Detect which cell encompasses the target text, then output its [X, Y] center coordinate. 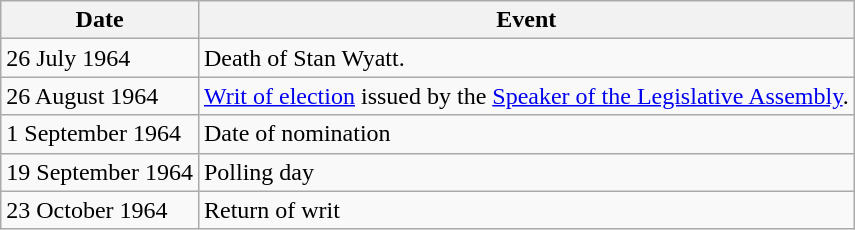
Writ of election issued by the Speaker of the Legislative Assembly. [526, 96]
Death of Stan Wyatt. [526, 58]
26 August 1964 [100, 96]
Return of writ [526, 210]
19 September 1964 [100, 172]
Polling day [526, 172]
Event [526, 20]
1 September 1964 [100, 134]
Date [100, 20]
Date of nomination [526, 134]
26 July 1964 [100, 58]
23 October 1964 [100, 210]
